Identify which cell holds the provided text, then report its [x, y] central coordinate. 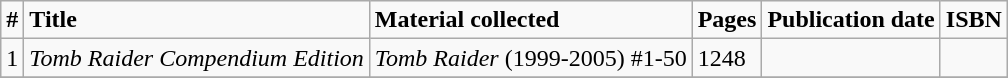
Tomb Raider Compendium Edition [197, 58]
Tomb Raider (1999-2005) #1-50 [530, 58]
Material collected [530, 20]
Title [197, 20]
Publication date [851, 20]
# [12, 20]
Pages [727, 20]
1 [12, 58]
1248 [727, 58]
ISBN [974, 20]
